Return the (X, Y) coordinate for the center point of the cell that contains the specified text.  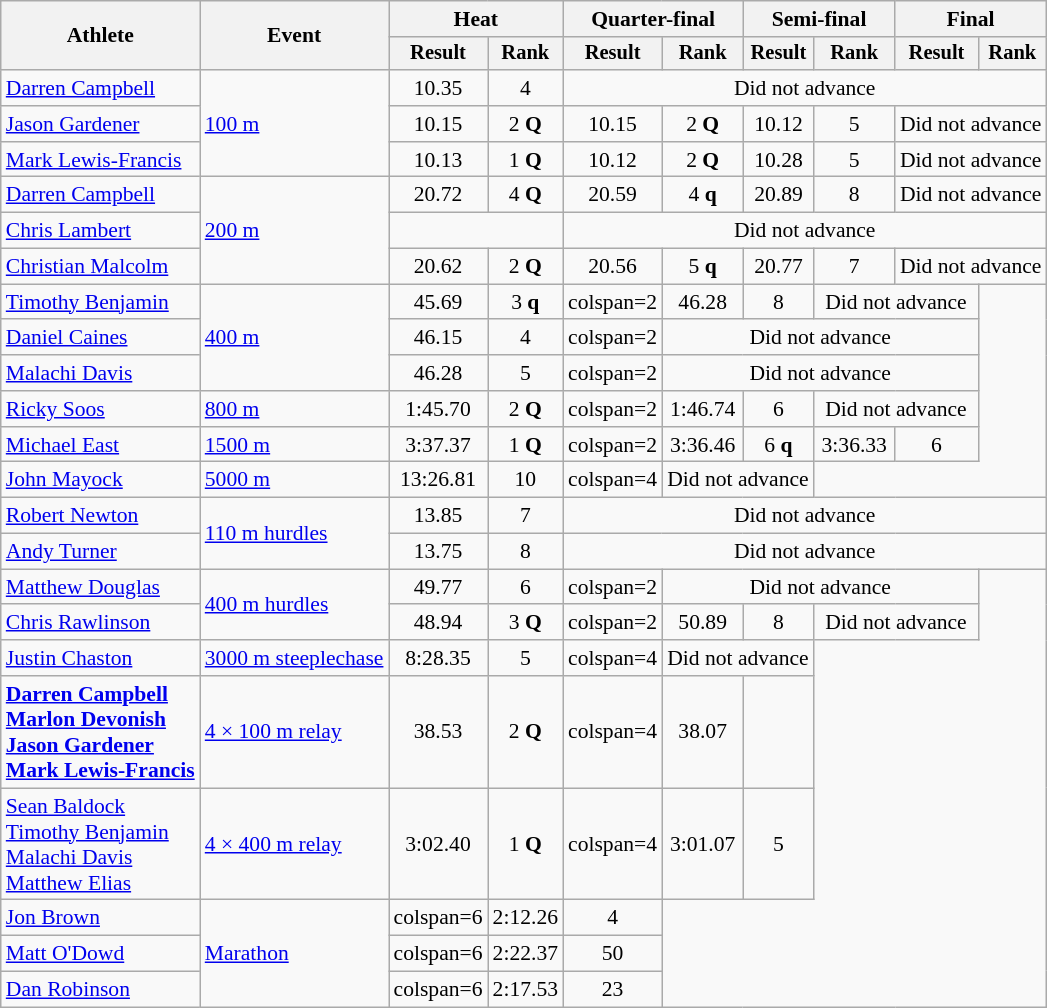
400 m hurdles (294, 604)
Sean BaldockTimothy BenjaminMalachi DavisMatthew Elias (100, 844)
Daniel Caines (100, 338)
20.89 (778, 195)
2:12.26 (526, 918)
48.94 (438, 623)
Malachi Davis (100, 373)
45.69 (438, 302)
3:01.07 (702, 844)
4 × 400 m relay (294, 844)
Heat (476, 19)
8:28.35 (438, 658)
1500 m (294, 445)
Michael East (100, 445)
1:46.74 (702, 409)
3000 m steeplechase (294, 658)
20.77 (778, 267)
110 m hurdles (294, 534)
Final (971, 19)
3:02.40 (438, 844)
800 m (294, 409)
10 (526, 480)
2:17.53 (526, 990)
5000 m (294, 480)
Robert Newton (100, 516)
13:26.81 (438, 480)
20.62 (438, 267)
2:22.37 (526, 954)
Quarter-final (653, 19)
Chris Rawlinson (100, 623)
Jason Gardener (100, 124)
Matt O'Dowd (100, 954)
10.28 (778, 160)
Ricky Soos (100, 409)
Darren CampbellMarlon DevonishJason GardenerMark Lewis-Francis (100, 732)
38.07 (702, 732)
23 (612, 990)
Mark Lewis-Francis (100, 160)
3:37.37 (438, 445)
Matthew Douglas (100, 587)
46.15 (438, 338)
Jon Brown (100, 918)
5 q (702, 267)
200 m (294, 230)
10.13 (438, 160)
John Mayock (100, 480)
Justin Chaston (100, 658)
400 m (294, 338)
Event (294, 36)
Semi-final (819, 19)
3:36.33 (854, 445)
Andy Turner (100, 552)
Marathon (294, 954)
Dan Robinson (100, 990)
3 Q (526, 623)
13.75 (438, 552)
10.35 (438, 88)
50.89 (702, 623)
4 q (702, 195)
38.53 (438, 732)
50 (612, 954)
Christian Malcolm (100, 267)
20.59 (612, 195)
4 Q (526, 195)
3:36.46 (702, 445)
Chris Lambert (100, 231)
49.77 (438, 587)
1:45.70 (438, 409)
3 q (526, 302)
4 × 100 m relay (294, 732)
Athlete (100, 36)
100 m (294, 124)
Timothy Benjamin (100, 302)
13.85 (438, 516)
20.56 (612, 267)
20.72 (438, 195)
6 q (778, 445)
